Determine the (X, Y) coordinate at the center of the cell enclosing the given text.  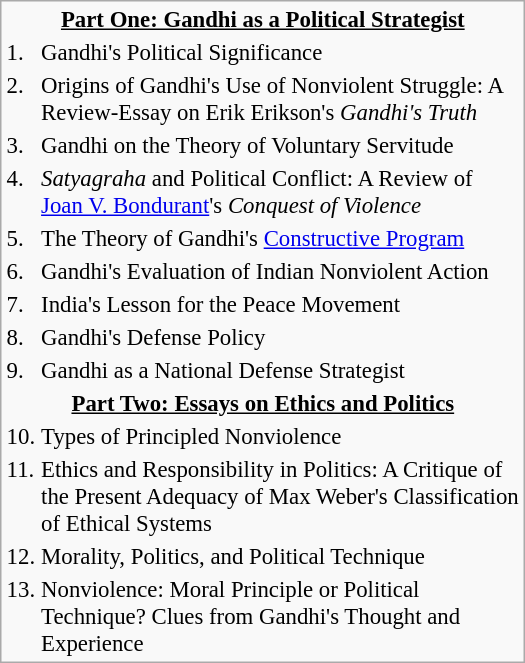
6. (20, 271)
5. (20, 238)
Satyagraha and Political Conflict: A Review of Joan V. Bondurant's Conquest of Violence (280, 192)
India's Lesson for the Peace Movement (280, 304)
Part One: Gandhi as a Political Strategist (262, 19)
Gandhi's Evaluation of Indian Nonviolent Action (280, 271)
2. (20, 98)
7. (20, 304)
Ethics and Responsibility in Politics: A Critique of the Present Adequacy of Max Weber's Classification of Ethical Systems (280, 496)
The Theory of Gandhi's Constructive Program (280, 238)
12. (20, 556)
9. (20, 370)
4. (20, 192)
Nonviolence: Moral Principle or Political Technique? Clues from Gandhi's Thought and Experience (280, 616)
3. (20, 145)
8. (20, 337)
Gandhi on the Theory of Voluntary Servitude (280, 145)
Gandhi's Political Significance (280, 52)
Types of Principled Nonviolence (280, 436)
Gandhi's Defense Policy (280, 337)
11. (20, 496)
Morality, Politics, and Political Technique (280, 556)
Part Two: Essays on Ethics and Politics (262, 403)
1. (20, 52)
13. (20, 616)
Gandhi as a National Defense Strategist (280, 370)
10. (20, 436)
Origins of Gandhi's Use of Nonviolent Struggle: A Review-Essay on Erik Erikson's Gandhi's Truth (280, 98)
